For the text-containing cell, return its midpoint in (x, y) coordinate format. 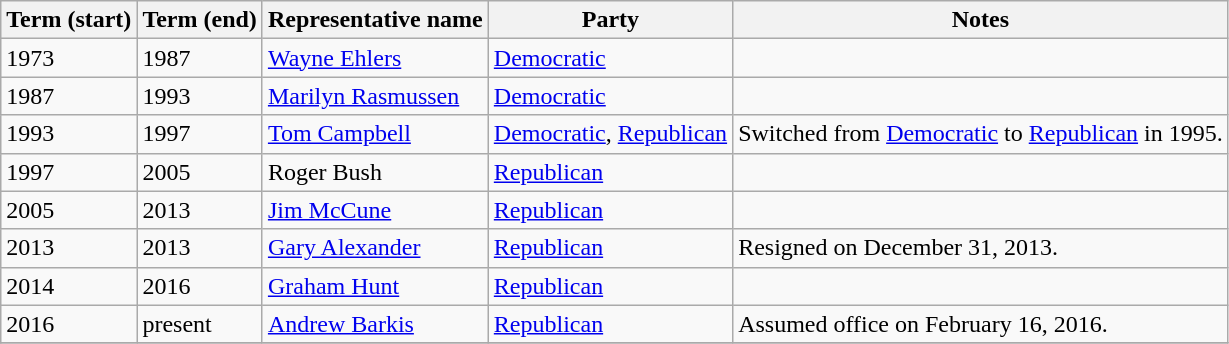
Democratic, Republican (610, 134)
Resigned on December 31, 2013. (981, 248)
1973 (69, 58)
Representative name (375, 20)
Roger Bush (375, 172)
Notes (981, 20)
Marilyn Rasmussen (375, 96)
Wayne Ehlers (375, 58)
Term (end) (200, 20)
Jim McCune (375, 210)
Graham Hunt (375, 286)
Gary Alexander (375, 248)
Party (610, 20)
Switched from Democratic to Republican in 1995. (981, 134)
2014 (69, 286)
Term (start) (69, 20)
Assumed office on February 16, 2016. (981, 324)
present (200, 324)
Tom Campbell (375, 134)
Andrew Barkis (375, 324)
